For the text-containing cell, return its midpoint in (X, Y) coordinate format. 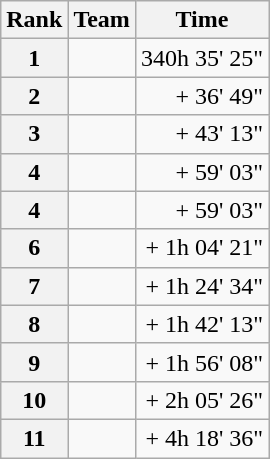
9 (34, 362)
3 (34, 134)
340h 35' 25" (202, 58)
11 (34, 438)
7 (34, 286)
Rank (34, 20)
2 (34, 96)
Time (202, 20)
+ 1h 42' 13" (202, 324)
Team (102, 20)
+ 1h 56' 08" (202, 362)
+ 1h 24' 34" (202, 286)
+ 2h 05' 26" (202, 400)
+ 4h 18' 36" (202, 438)
6 (34, 248)
10 (34, 400)
+ 43' 13" (202, 134)
1 (34, 58)
+ 36' 49" (202, 96)
+ 1h 04' 21" (202, 248)
8 (34, 324)
